From the cell containing the given text, extract its center point as [x, y] coordinate. 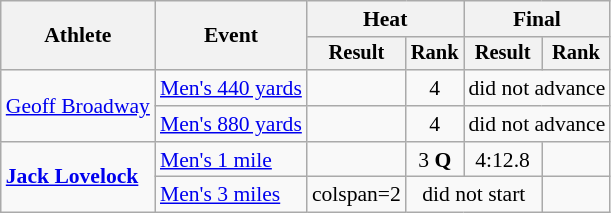
colspan=2 [356, 195]
Event [231, 36]
Men's 880 yards [231, 124]
Men's 1 mile [231, 160]
Final [538, 19]
3 Q [435, 160]
Heat [386, 19]
Athlete [78, 36]
Geoff Broadway [78, 106]
Men's 3 miles [231, 195]
Jack Lovelock [78, 178]
Men's 440 yards [231, 88]
did not start [474, 195]
4:12.8 [503, 160]
